Provide the (x, y) coordinate of the cell's center where the given text is located.  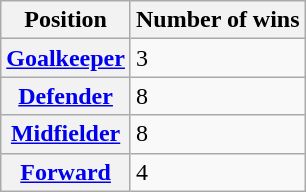
Defender (66, 96)
Goalkeeper (66, 58)
Position (66, 20)
4 (218, 172)
Forward (66, 172)
Midfielder (66, 134)
3 (218, 58)
Number of wins (218, 20)
